Detect which cell encompasses the target text, then output its [X, Y] center coordinate. 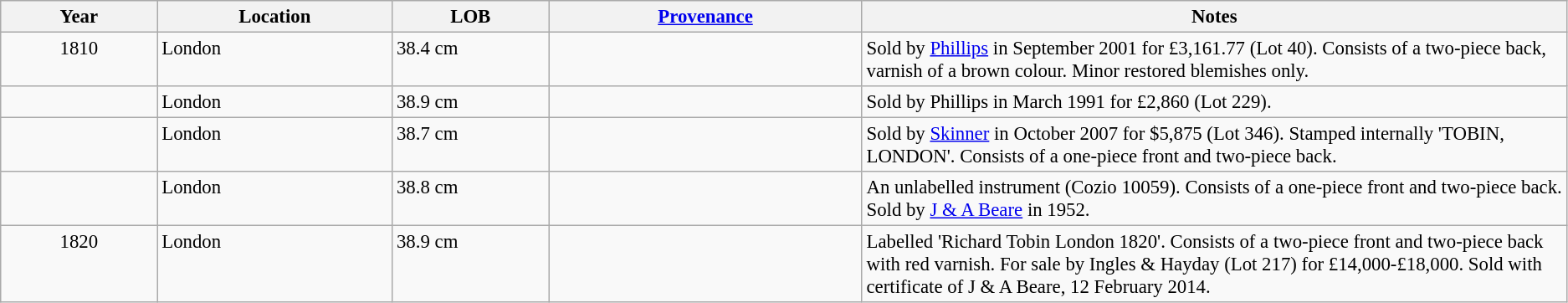
Sold by Skinner in October 2007 for $5,875 (Lot 346). Stamped internally 'TOBIN, LONDON'. Consists of a one-piece front and two-piece back. [1214, 146]
38.4 cm [470, 60]
Sold by Phillips in March 1991 for £2,860 (Lot 229). [1214, 102]
Notes [1214, 17]
Sold by Phillips in September 2001 for £3,161.77 (Lot 40). Consists of a two-piece back, varnish of a brown colour. Minor restored blemishes only. [1214, 60]
Year [79, 17]
Location [274, 17]
An unlabelled instrument (Cozio 10059). Consists of a one-piece front and two-piece back. Sold by J & A Beare in 1952. [1214, 199]
38.7 cm [470, 146]
1820 [79, 264]
1810 [79, 60]
38.8 cm [470, 199]
Provenance [705, 17]
LOB [470, 17]
